Detect which cell encompasses the target text, then output its [x, y] center coordinate. 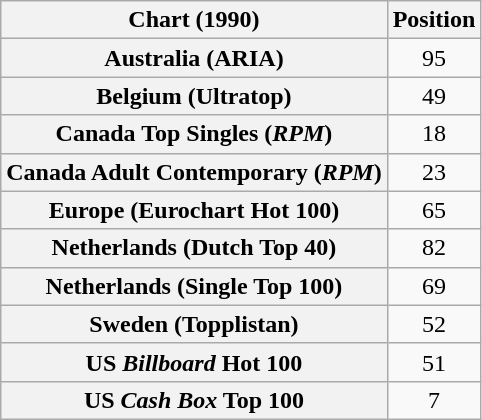
52 [434, 324]
Australia (ARIA) [194, 58]
US Cash Box Top 100 [194, 400]
65 [434, 210]
95 [434, 58]
7 [434, 400]
Netherlands (Dutch Top 40) [194, 248]
Belgium (Ultratop) [194, 96]
Position [434, 20]
Netherlands (Single Top 100) [194, 286]
82 [434, 248]
Sweden (Topplistan) [194, 324]
Europe (Eurochart Hot 100) [194, 210]
23 [434, 172]
Chart (1990) [194, 20]
18 [434, 134]
51 [434, 362]
US Billboard Hot 100 [194, 362]
Canada Top Singles (RPM) [194, 134]
Canada Adult Contemporary (RPM) [194, 172]
49 [434, 96]
69 [434, 286]
